Determine the [X, Y] coordinate at the center of the cell enclosing the given text.  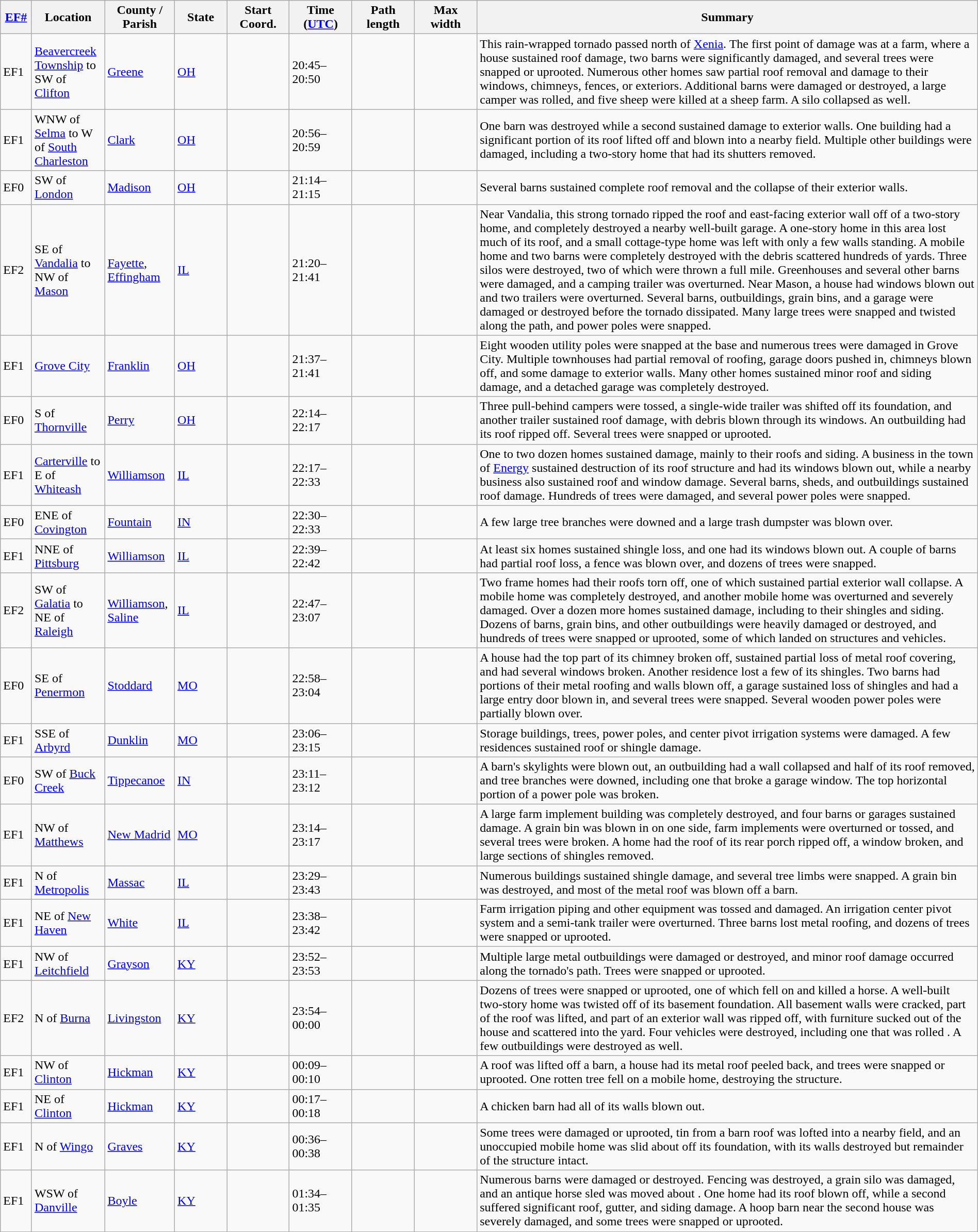
SW of Galatia to NE of Raleigh [68, 610]
Massac [140, 883]
22:47–23:07 [321, 610]
WNW of Selma to W of South Charleston [68, 140]
Time (UTC) [321, 18]
ENE of Covington [68, 522]
SSE of Arbyrd [68, 740]
Fayette, Effingham [140, 270]
NNE of Pittsburg [68, 556]
23:11–23:12 [321, 781]
Summary [727, 18]
22:30–22:33 [321, 522]
00:36–00:38 [321, 1146]
County / Parish [140, 18]
Graves [140, 1146]
Madison [140, 188]
NW of Matthews [68, 835]
NE of New Haven [68, 923]
21:37–21:41 [321, 366]
Grove City [68, 366]
23:29–23:43 [321, 883]
Location [68, 18]
NW of Clinton [68, 1073]
Perry [140, 420]
21:20–21:41 [321, 270]
EF# [17, 18]
SW of London [68, 188]
23:52–23:53 [321, 963]
Start Coord. [258, 18]
22:39–22:42 [321, 556]
Fountain [140, 522]
01:34–01:35 [321, 1201]
A few large tree branches were downed and a large trash dumpster was blown over. [727, 522]
Several barns sustained complete roof removal and the collapse of their exterior walls. [727, 188]
20:45–20:50 [321, 72]
22:17–22:33 [321, 474]
WSW of Danville [68, 1201]
S of Thornville [68, 420]
N of Wingo [68, 1146]
23:54–00:00 [321, 1018]
N of Metropolis [68, 883]
Tippecanoe [140, 781]
20:56–20:59 [321, 140]
Multiple large metal outbuildings were damaged or destroyed, and minor roof damage occurred along the tornado's path. Trees were snapped or uprooted. [727, 963]
Beavercreek Township to SW of Clifton [68, 72]
00:09–00:10 [321, 1073]
Boyle [140, 1201]
White [140, 923]
State [201, 18]
21:14–21:15 [321, 188]
Carterville to E of Whiteash [68, 474]
N of Burna [68, 1018]
Williamson, Saline [140, 610]
Dunklin [140, 740]
SW of Buck Creek [68, 781]
Storage buildings, trees, power poles, and center pivot irrigation systems were damaged. A few residences sustained roof or shingle damage. [727, 740]
Clark [140, 140]
SE of Penermon [68, 685]
Greene [140, 72]
Stoddard [140, 685]
New Madrid [140, 835]
Path length [383, 18]
00:17–00:18 [321, 1106]
A chicken barn had all of its walls blown out. [727, 1106]
Grayson [140, 963]
23:14–23:17 [321, 835]
23:06–23:15 [321, 740]
NE of Clinton [68, 1106]
Franklin [140, 366]
22:14–22:17 [321, 420]
23:38–23:42 [321, 923]
Max width [446, 18]
SE of Vandalia to NW of Mason [68, 270]
Livingston [140, 1018]
22:58–23:04 [321, 685]
NW of Leitchfield [68, 963]
